Detect which cell encompasses the target text, then output its [X, Y] center coordinate. 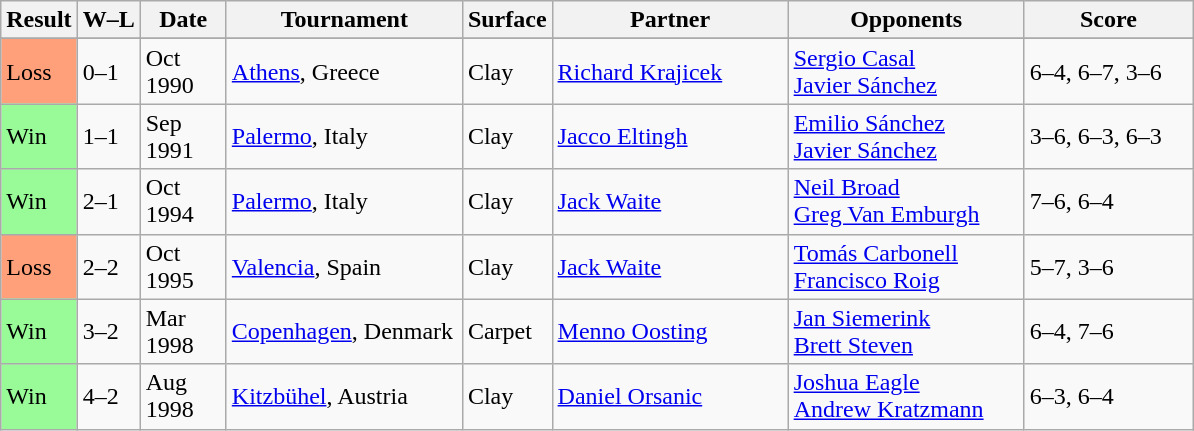
0–1 [108, 72]
Aug 1998 [183, 396]
2–1 [108, 202]
3–6, 6–3, 6–3 [1108, 136]
W–L [108, 20]
Neil Broad Greg Van Emburgh [906, 202]
1–1 [108, 136]
Daniel Orsanic [670, 396]
Oct 1990 [183, 72]
Athens, Greece [344, 72]
Mar 1998 [183, 332]
5–7, 3–6 [1108, 266]
6–4, 7–6 [1108, 332]
Sep 1991 [183, 136]
Copenhagen, Denmark [344, 332]
Richard Krajicek [670, 72]
6–3, 6–4 [1108, 396]
Carpet [507, 332]
Sergio Casal Javier Sánchez [906, 72]
Tournament [344, 20]
Partner [670, 20]
Result [39, 20]
2–2 [108, 266]
Score [1108, 20]
6–4, 6–7, 3–6 [1108, 72]
Valencia, Spain [344, 266]
Date [183, 20]
Jacco Eltingh [670, 136]
Joshua Eagle Andrew Kratzmann [906, 396]
Oct 1995 [183, 266]
Kitzbühel, Austria [344, 396]
3–2 [108, 332]
Opponents [906, 20]
Jan Siemerink Brett Steven [906, 332]
7–6, 6–4 [1108, 202]
Menno Oosting [670, 332]
Tomás Carbonell Francisco Roig [906, 266]
4–2 [108, 396]
Surface [507, 20]
Oct 1994 [183, 202]
Emilio Sánchez Javier Sánchez [906, 136]
